Output the (x, y) coordinate of the center of the cell containing the given text.  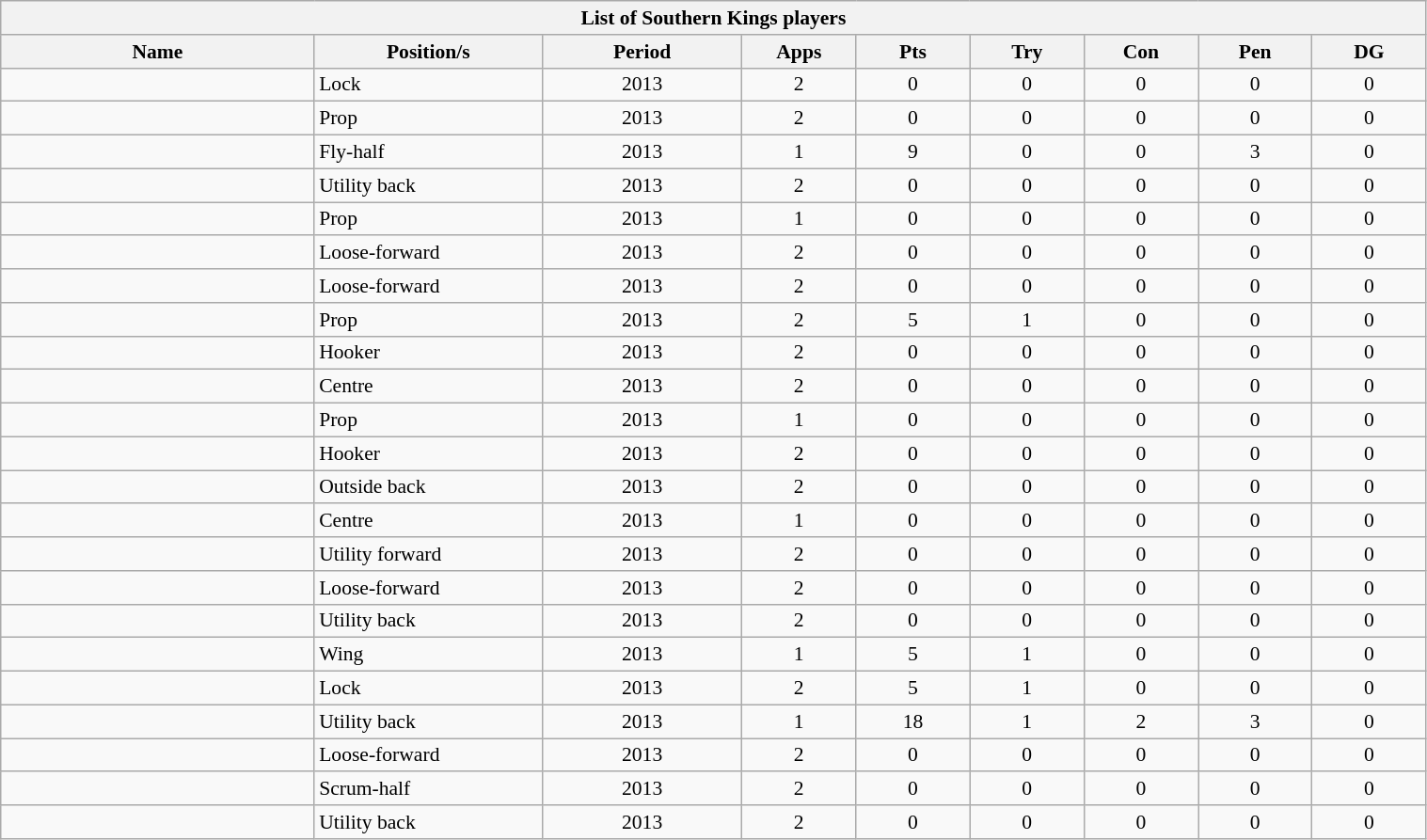
Wing (428, 655)
Outside back (428, 487)
9 (912, 152)
Pen (1255, 52)
Try (1027, 52)
Scrum-half (428, 789)
Utility forward (428, 554)
Name (158, 52)
Period (642, 52)
Apps (800, 52)
Pts (912, 52)
18 (912, 721)
Fly-half (428, 152)
List of Southern Kings players (713, 18)
Position/s (428, 52)
DG (1370, 52)
Con (1140, 52)
